Scan for the cell matching the given text and deliver its (X, Y) coordinate at center. 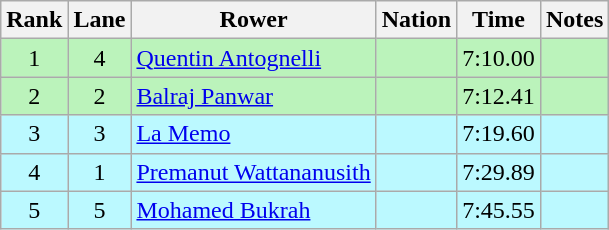
Nation (416, 20)
Rower (254, 20)
La Memo (254, 134)
7:45.55 (499, 210)
7:19.60 (499, 134)
Notes (574, 20)
Quentin Antognelli (254, 58)
7:12.41 (499, 96)
Lane (100, 20)
7:29.89 (499, 172)
Mohamed Bukrah (254, 210)
Rank (34, 20)
Balraj Panwar (254, 96)
7:10.00 (499, 58)
Premanut Wattananusith (254, 172)
Time (499, 20)
